Pinpoint the cell where the given text exists, returning its (X, Y) midpoint coordinate. 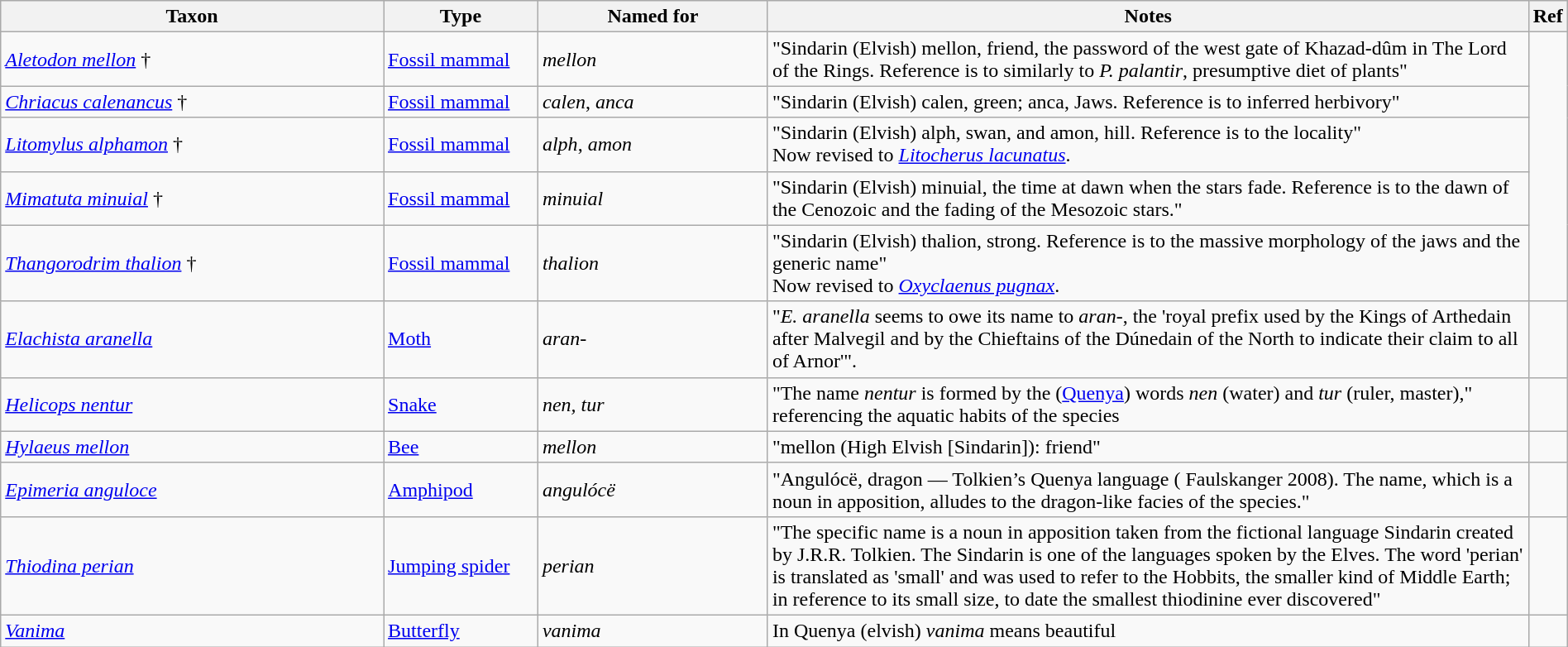
Helicops nentur (192, 404)
Moth (461, 339)
Litomylus alphamon † (192, 144)
angulócë (653, 490)
Thiodina perian (192, 566)
Taxon (192, 17)
Hylaeus mellon (192, 447)
Amphipod (461, 490)
calen, anca (653, 102)
Named for (653, 17)
Thangorodrim thalion † (192, 263)
In Quenya (elvish) vanima means beautiful (1148, 630)
Aletodon mellon † (192, 60)
"Sindarin (Elvish) alph, swan, and amon, hill. Reference is to the locality"Now revised to Litocherus lacunatus. (1148, 144)
Epimeria anguloce (192, 490)
vanima (653, 630)
nen, tur (653, 404)
Bee (461, 447)
Ref (1548, 17)
Notes (1148, 17)
"Sindarin (Elvish) minuial, the time at dawn when the stars fade. Reference is to the dawn of the Cenozoic and the fading of the Mesozoic stars." (1148, 199)
perian (653, 566)
Elachista aranella (192, 339)
alph, amon (653, 144)
"Sindarin (Elvish) calen, green; anca, Jaws. Reference is to inferred herbivory" (1148, 102)
"Sindarin (Elvish) thalion, strong. Reference is to the massive morphology of the jaws and the generic name"Now revised to Oxyclaenus pugnax. (1148, 263)
minuial (653, 199)
Type (461, 17)
Mimatuta minuial † (192, 199)
Butterfly (461, 630)
Snake (461, 404)
aran- (653, 339)
Chriacus calenancus † (192, 102)
"The name nentur is formed by the (Quenya) words nen (water) and tur (ruler, master)," referencing the aquatic habits of the species (1148, 404)
Jumping spider (461, 566)
thalion (653, 263)
Vanima (192, 630)
"mellon (High Elvish [Sindarin]): friend" (1148, 447)
